For the text-containing cell, return its midpoint in [X, Y] coordinate format. 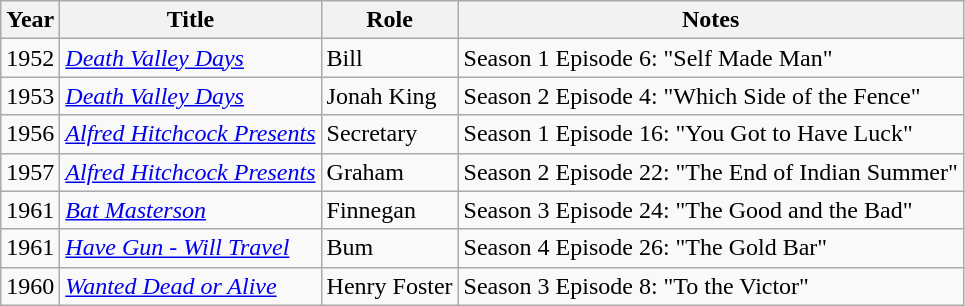
Bill [390, 58]
Season 3 Episode 8: "To the Victor" [710, 286]
Role [390, 20]
1957 [30, 172]
Graham [390, 172]
Jonah King [390, 96]
Secretary [390, 134]
Notes [710, 20]
Season 1 Episode 16: "You Got to Have Luck" [710, 134]
Bat Masterson [190, 210]
Finnegan [390, 210]
Wanted Dead or Alive [190, 286]
Bum [390, 248]
Season 1 Episode 6: "Self Made Man" [710, 58]
Year [30, 20]
Have Gun - Will Travel [190, 248]
Season 2 Episode 22: "The End of Indian Summer" [710, 172]
1952 [30, 58]
Henry Foster [390, 286]
Season 4 Episode 26: "The Gold Bar" [710, 248]
Season 3 Episode 24: "The Good and the Bad" [710, 210]
1956 [30, 134]
Title [190, 20]
1960 [30, 286]
Season 2 Episode 4: "Which Side of the Fence" [710, 96]
1953 [30, 96]
